Search for the cell housing the specified text and yield its [X, Y] center coordinate. 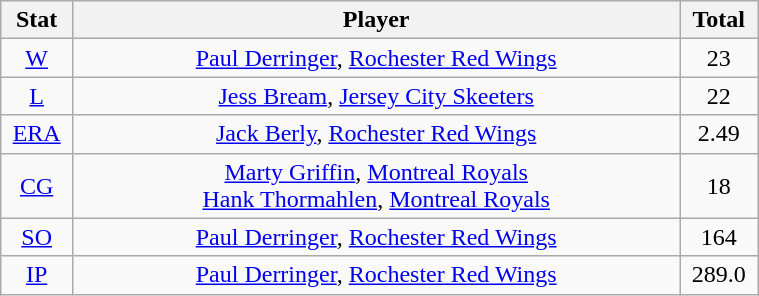
23 [719, 58]
Player [376, 20]
18 [719, 186]
Marty Griffin, Montreal Royals Hank Thormahlen, Montreal Royals [376, 186]
W [37, 58]
ERA [37, 134]
CG [37, 186]
289.0 [719, 275]
Stat [37, 20]
SO [37, 237]
Total [719, 20]
IP [37, 275]
Jack Berly, Rochester Red Wings [376, 134]
22 [719, 96]
Jess Bream, Jersey City Skeeters [376, 96]
L [37, 96]
2.49 [719, 134]
164 [719, 237]
